Return [X, Y] of the center of cell containing provided text 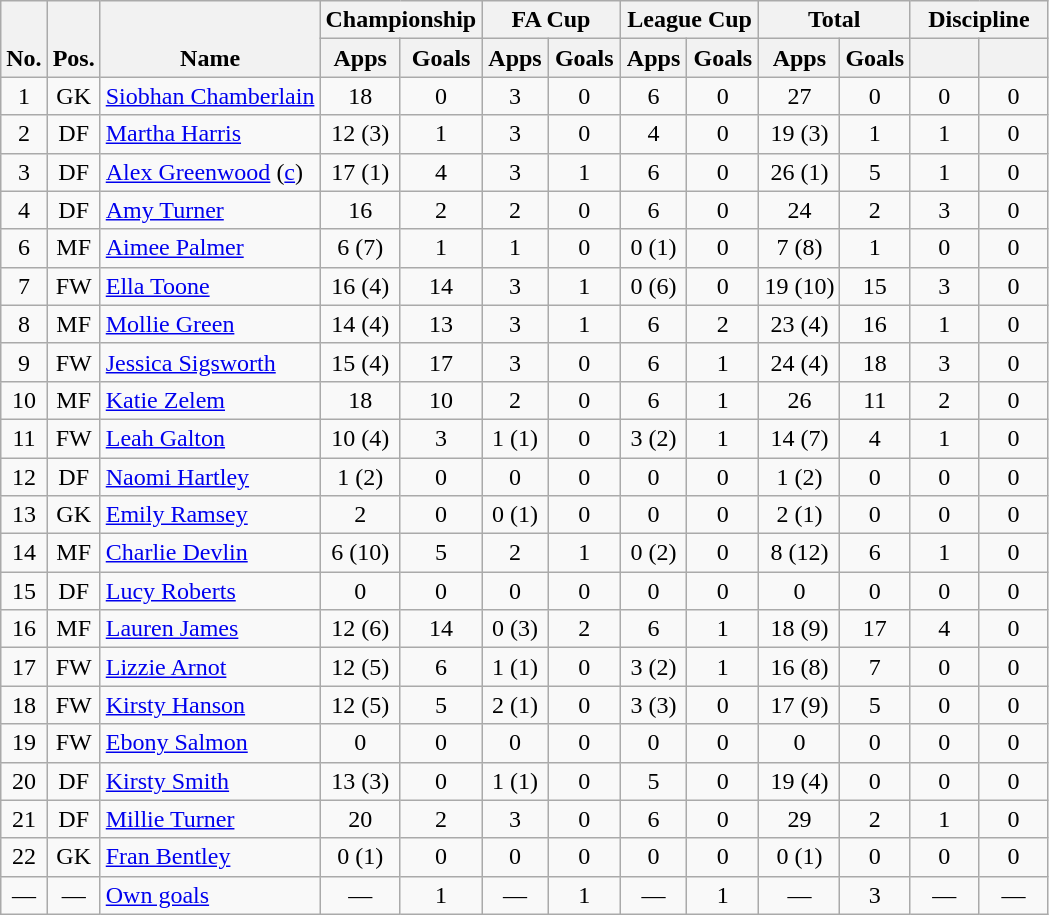
10 (4) [360, 438]
League Cup [690, 20]
16 (8) [800, 667]
9 [24, 362]
15 (4) [360, 362]
21 [24, 819]
0 (3) [516, 629]
8 [24, 324]
Total [834, 20]
Ebony Salmon [210, 743]
7 (8) [800, 248]
12 [24, 477]
Lauren James [210, 629]
19 (3) [800, 134]
Martha Harris [210, 134]
No. [24, 39]
19 [24, 743]
24 (4) [800, 362]
Emily Ramsey [210, 515]
Jessica Sigsworth [210, 362]
Fran Bentley [210, 857]
Alex Greenwood (c) [210, 172]
19 (10) [800, 286]
17 (1) [360, 172]
Discipline [980, 20]
14 (7) [800, 438]
Ella Toone [210, 286]
Amy Turner [210, 210]
Charlie Devlin [210, 553]
13 (3) [360, 781]
Naomi Hartley [210, 477]
Leah Galton [210, 438]
Name [210, 39]
FA Cup [552, 20]
14 (4) [360, 324]
12 (3) [360, 134]
18 (9) [800, 629]
Lizzie Arnot [210, 667]
Siobhan Chamberlain [210, 96]
26 [800, 400]
17 (9) [800, 705]
29 [800, 819]
27 [800, 96]
Katie Zelem [210, 400]
0 (6) [654, 286]
8 (12) [800, 553]
22 [24, 857]
16 (4) [360, 286]
23 (4) [800, 324]
19 (4) [800, 781]
6 (7) [360, 248]
Millie Turner [210, 819]
0 (2) [654, 553]
Mollie Green [210, 324]
Kirsty Smith [210, 781]
Aimee Palmer [210, 248]
Own goals [210, 895]
3 (3) [654, 705]
Pos. [74, 39]
Championship [401, 20]
24 [800, 210]
Lucy Roberts [210, 591]
12 (6) [360, 629]
6 (10) [360, 553]
26 (1) [800, 172]
Kirsty Hanson [210, 705]
